For the text-containing cell, return its midpoint in (x, y) coordinate format. 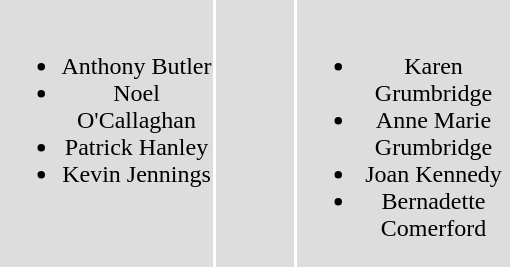
Karen GrumbridgeAnne Marie GrumbridgeJoan KennedyBernadette Comerford (404, 134)
Anthony ButlerNoel O'CallaghanPatrick HanleyKevin Jennings (106, 134)
